Find where the given text appears and provide that cell's center as (X, Y) coordinate. 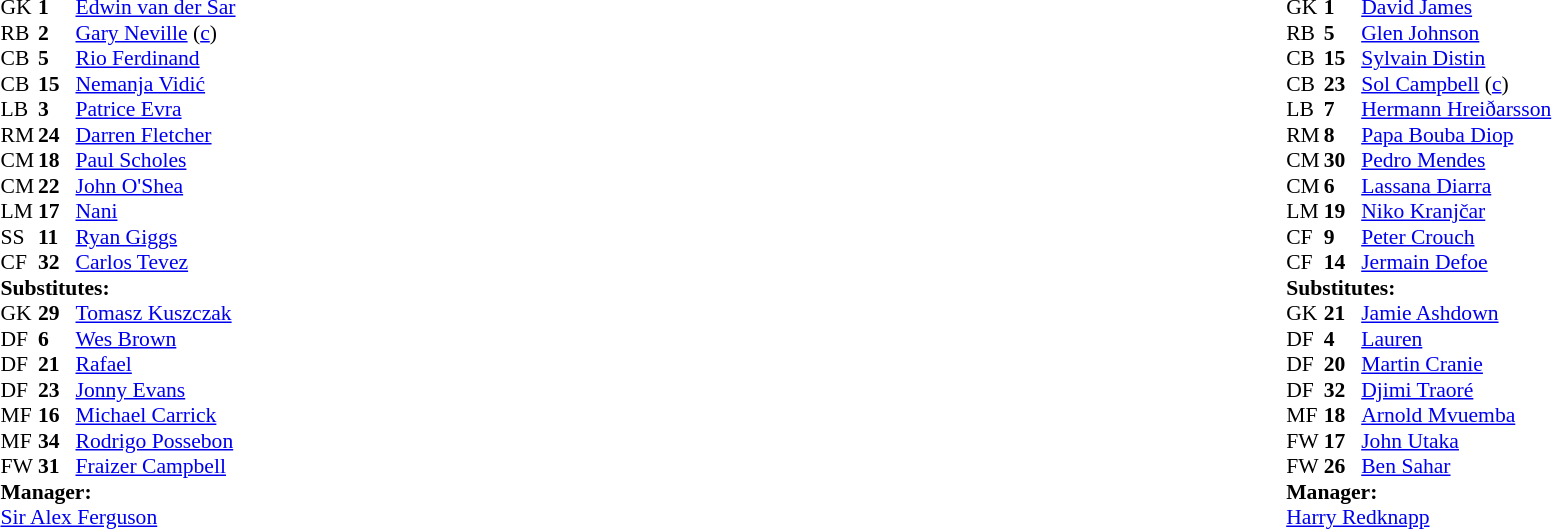
Michael Carrick (156, 415)
Lassana Diarra (1456, 186)
9 (1343, 237)
4 (1343, 339)
Patrice Evra (156, 109)
7 (1343, 109)
Niko Kranjčar (1456, 211)
Peter Crouch (1456, 237)
20 (1343, 365)
SS (19, 237)
Nani (156, 211)
Nemanja Vidić (156, 84)
Pedro Mendes (1456, 161)
Rafael (156, 365)
Lauren (1456, 339)
Martin Cranie (1456, 365)
Tomasz Kuszczak (156, 313)
11 (57, 237)
Djimi Traoré (1456, 390)
Wes Brown (156, 339)
Glen Johnson (1456, 33)
14 (1343, 263)
24 (57, 135)
3 (57, 109)
16 (57, 415)
Papa Bouba Diop (1456, 135)
Ryan Giggs (156, 237)
31 (57, 467)
Jamie Ashdown (1456, 313)
Fraizer Campbell (156, 467)
Rodrigo Possebon (156, 441)
Darren Fletcher (156, 135)
26 (1343, 467)
Carlos Tevez (156, 263)
Sylvain Distin (1456, 59)
John Utaka (1456, 441)
19 (1343, 211)
Paul Scholes (156, 161)
Hermann Hreiðarsson (1456, 109)
8 (1343, 135)
22 (57, 186)
John O'Shea (156, 186)
Rio Ferdinand (156, 59)
34 (57, 441)
29 (57, 313)
Gary Neville (c) (156, 33)
30 (1343, 161)
Arnold Mvuemba (1456, 415)
Sol Campbell (c) (1456, 84)
2 (57, 33)
Ben Sahar (1456, 467)
Jonny Evans (156, 390)
Jermain Defoe (1456, 263)
